Scan for the cell matching the given text and deliver its [X, Y] coordinate at center. 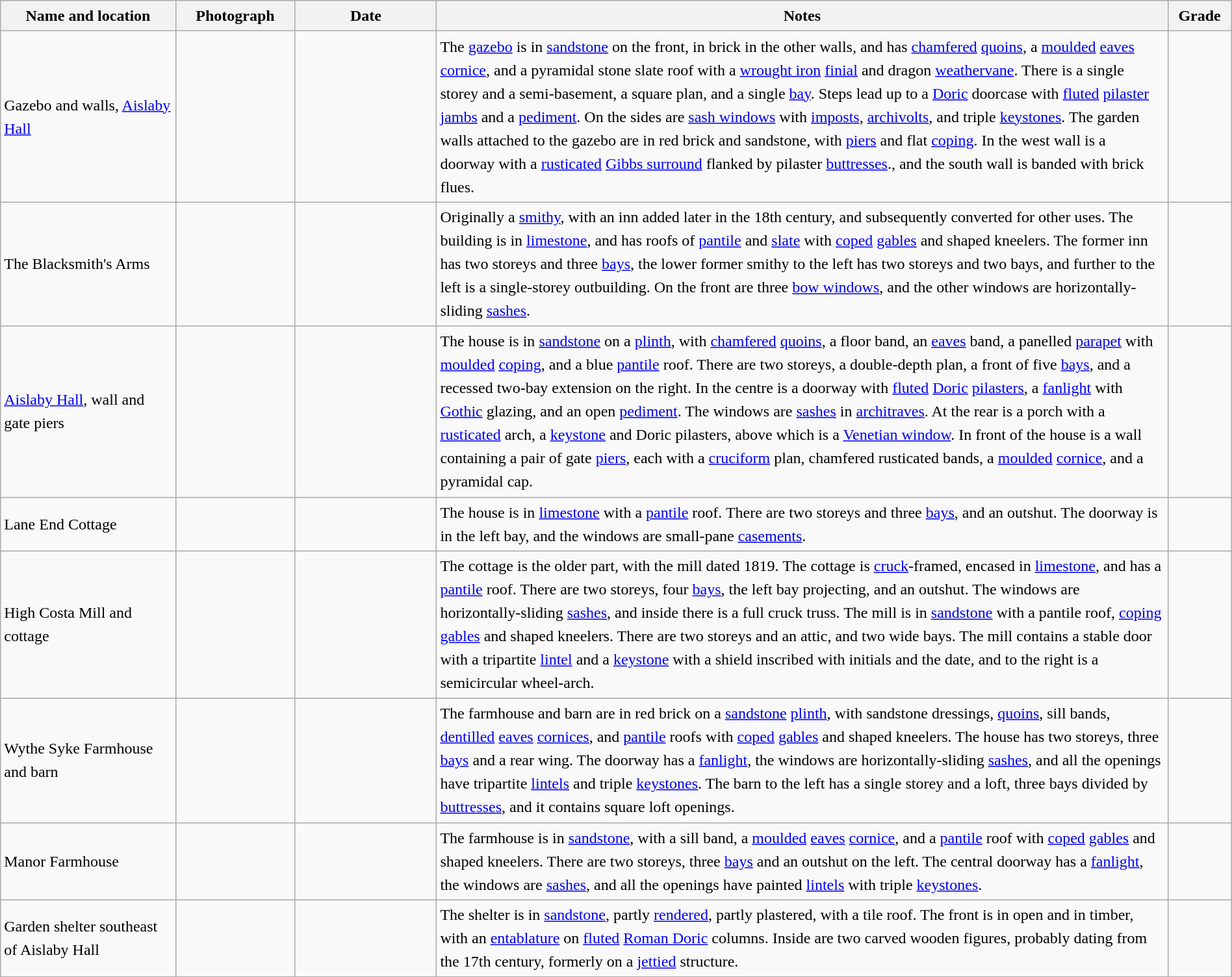
Manor Farmhouse [88, 861]
Notes [802, 16]
Wythe Syke Farmhouse and barn [88, 760]
Lane End Cottage [88, 524]
High Costa Mill and cottage [88, 625]
The Blacksmith's Arms [88, 264]
Gazebo and walls, Aislaby Hall [88, 117]
Grade [1200, 16]
Photograph [235, 16]
Name and location [88, 16]
Aislaby Hall, wall and gate piers [88, 412]
Date [366, 16]
Garden shelter southeast of Aislaby Hall [88, 938]
